Provide the (x, y) coordinate of the cell's center where the given text is located.  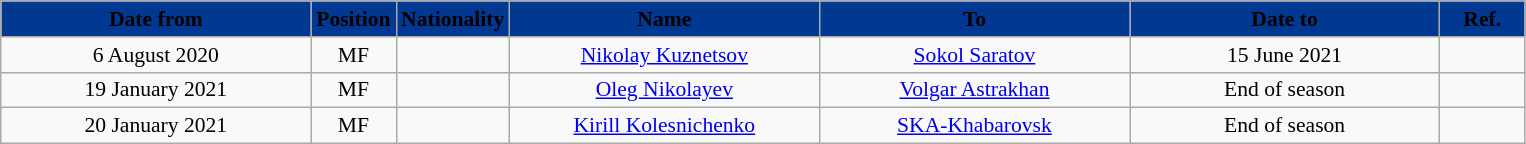
Date to (1285, 19)
Kirill Kolesnichenko (664, 126)
Nikolay Kuznetsov (664, 55)
6 August 2020 (156, 55)
SKA-Khabarovsk (974, 126)
15 June 2021 (1285, 55)
Name (664, 19)
Nationality (452, 19)
Position (354, 19)
Ref. (1482, 19)
To (974, 19)
20 January 2021 (156, 126)
19 January 2021 (156, 90)
Sokol Saratov (974, 55)
Date from (156, 19)
Volgar Astrakhan (974, 90)
Oleg Nikolayev (664, 90)
